Provide the [X, Y] coordinate of the cell's center where the given text is located.  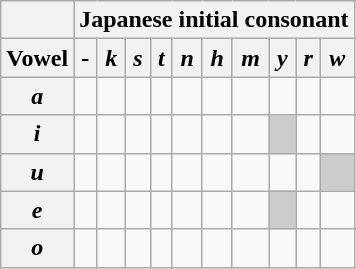
a [38, 96]
o [38, 248]
m [250, 58]
h [217, 58]
u [38, 172]
s [138, 58]
Japanese initial consonant [214, 20]
n [187, 58]
t [161, 58]
- [86, 58]
w [338, 58]
Vowel [38, 58]
r [308, 58]
i [38, 134]
k [111, 58]
y [282, 58]
e [38, 210]
